Return (x, y) of the center of cell containing provided text 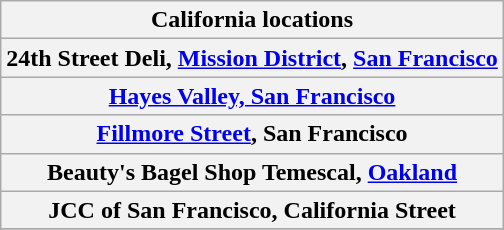
24th Street Deli, Mission District, San Francisco (252, 58)
Hayes Valley, San Francisco (252, 96)
JCC of San Francisco, California Street (252, 210)
Fillmore Street, San Francisco (252, 134)
Beauty's Bagel Shop Temescal, Oakland (252, 172)
California locations (252, 20)
